From the cell containing the given text, extract its center point as [X, Y] coordinate. 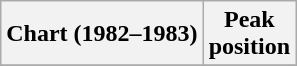
Peakposition [249, 34]
Chart (1982–1983) [102, 34]
